Return [X, Y] of the center of cell containing provided text 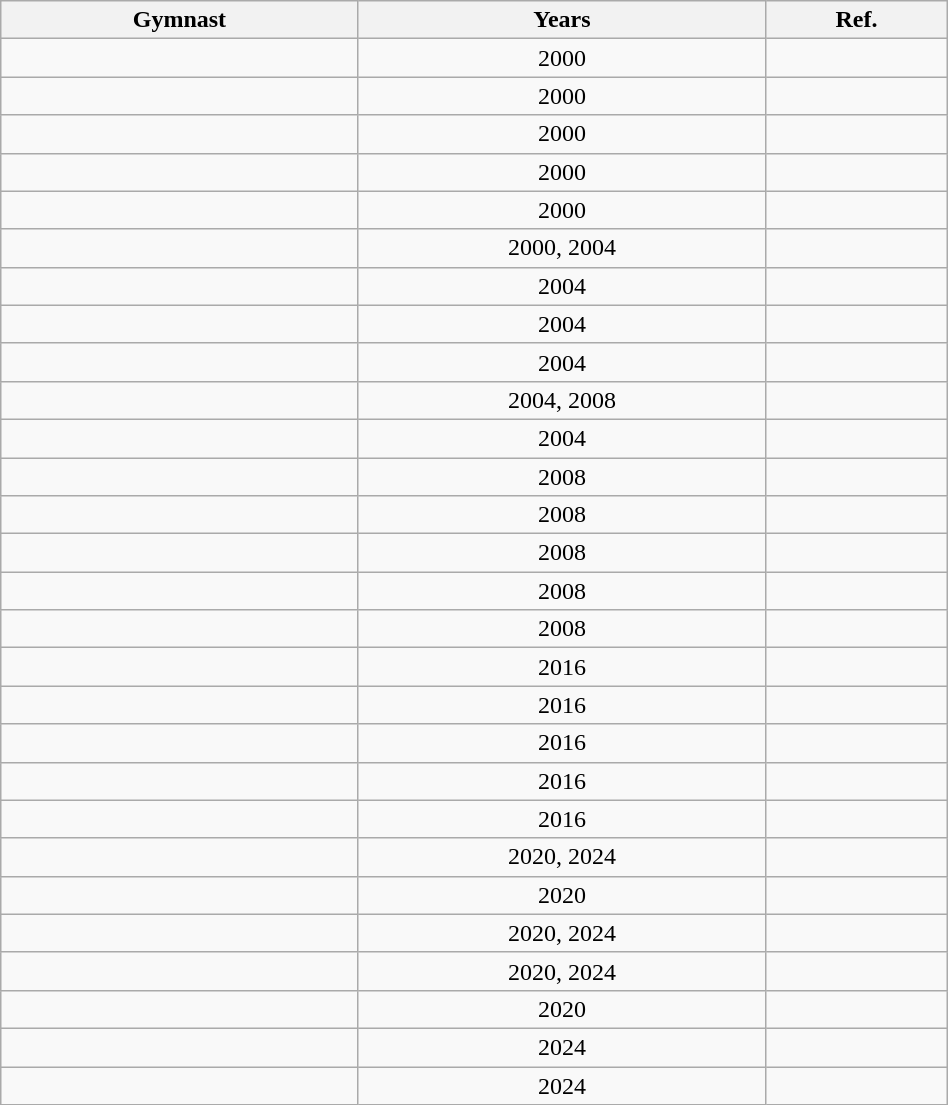
Gymnast [180, 20]
Ref. [857, 20]
2000, 2004 [562, 248]
2004, 2008 [562, 400]
Years [562, 20]
